For the text-containing cell, return its midpoint in [X, Y] coordinate format. 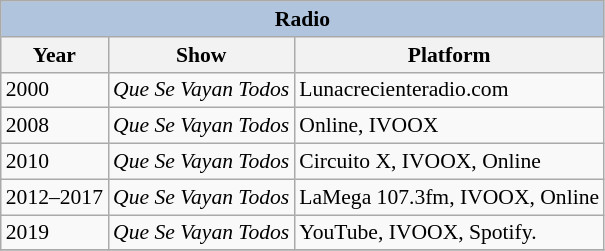
2000 [54, 90]
Year [54, 55]
Radio [302, 19]
2012–2017 [54, 197]
LaMega 107.3fm, IVOOX, Online [449, 197]
2010 [54, 162]
Show [201, 55]
2019 [54, 233]
Online, IVOOX [449, 126]
Platform [449, 55]
YouTube, IVOOX, Spotify. [449, 233]
2008 [54, 126]
Circuito X, IVOOX, Online [449, 162]
Lunacrecienteradio.com [449, 90]
